Determine the [x, y] coordinate at the center of the cell enclosing the given text.  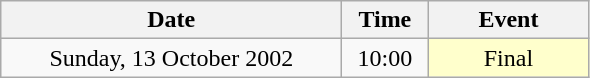
Date [172, 20]
Time [385, 20]
Sunday, 13 October 2002 [172, 58]
10:00 [385, 58]
Event [508, 20]
Final [508, 58]
